Capture the cell that displays the provided text and extract its [X, Y] central coordinate. 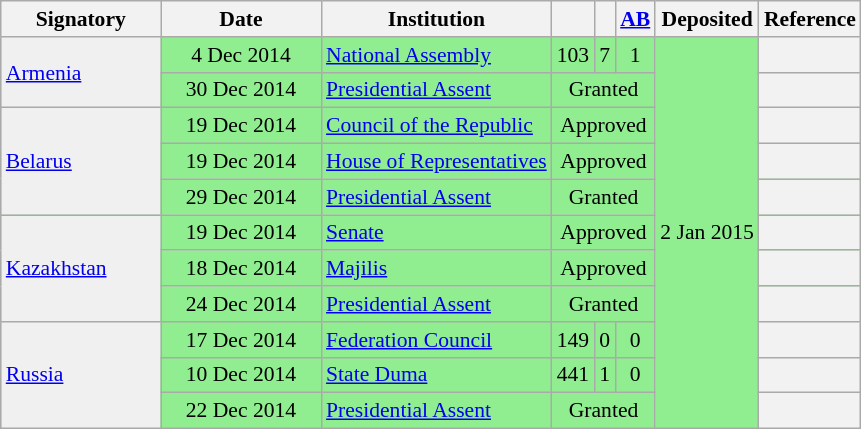
22 Dec 2014 [241, 411]
State Duma [436, 375]
441 [574, 375]
Kazakhstan [81, 268]
Deposited [707, 19]
Reference [810, 19]
7 [604, 55]
Date [241, 19]
24 Dec 2014 [241, 304]
Federation Council [436, 340]
Signatory [81, 19]
Council of the Republic [436, 126]
18 Dec 2014 [241, 269]
103 [574, 55]
Senate [436, 233]
Majilis [436, 269]
17 Dec 2014 [241, 340]
Armenia [81, 72]
House of Representatives [436, 162]
4 Dec 2014 [241, 55]
National Assembly [436, 55]
Institution [436, 19]
Belarus [81, 162]
AB [635, 19]
149 [574, 340]
29 Dec 2014 [241, 197]
Russia [81, 376]
2 Jan 2015 [707, 233]
10 Dec 2014 [241, 375]
30 Dec 2014 [241, 90]
